Detect which cell encompasses the target text, then output its (X, Y) center coordinate. 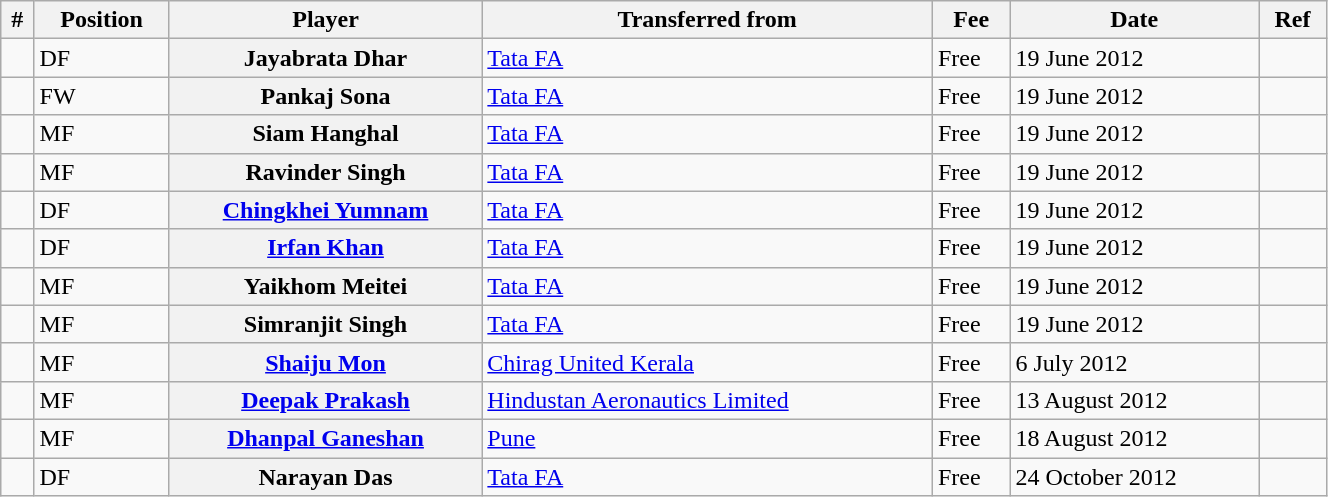
Pankaj Sona (326, 96)
Dhanpal Ganeshan (326, 438)
Date (1134, 20)
Siam Hanghal (326, 134)
24 October 2012 (1134, 477)
Transferred from (708, 20)
Fee (970, 20)
Hindustan Aeronautics Limited (708, 400)
Jayabrata Dhar (326, 58)
Chingkhei Yumnam (326, 210)
Irfan Khan (326, 248)
Ravinder Singh (326, 172)
Shaiju Mon (326, 362)
FW (102, 96)
Position (102, 20)
Ref (1293, 20)
Simranjit Singh (326, 324)
13 August 2012 (1134, 400)
18 August 2012 (1134, 438)
Player (326, 20)
# (18, 20)
Chirag United Kerala (708, 362)
Narayan Das (326, 477)
Pune (708, 438)
Deepak Prakash (326, 400)
Yaikhom Meitei (326, 286)
6 July 2012 (1134, 362)
